From the cell containing the given text, extract its center point as [x, y] coordinate. 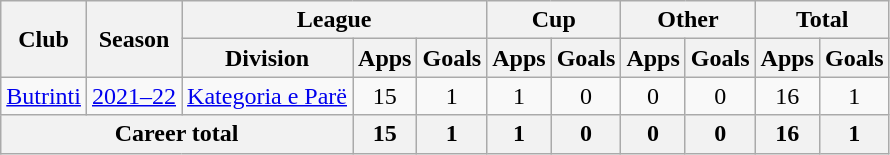
Butrinti [44, 96]
2021–22 [134, 96]
Total [822, 20]
Season [134, 39]
Club [44, 39]
Other [688, 20]
Division [268, 58]
Cup [554, 20]
Kategoria e Parë [268, 96]
League [334, 20]
Career total [177, 134]
